Locate the cell with the specified text and output its [X, Y] center coordinate. 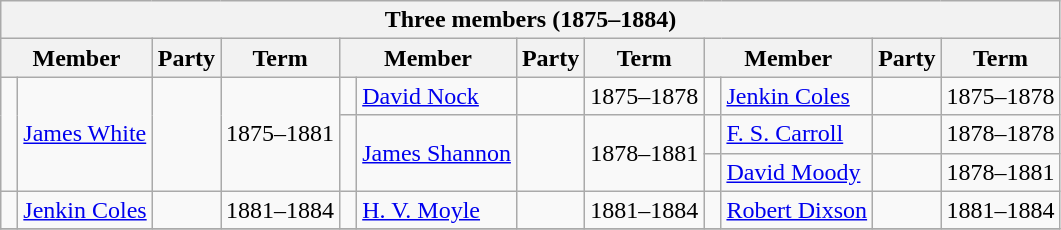
James Shannon [437, 153]
H. V. Moyle [437, 210]
1878–1878 [1000, 134]
Three members (1875–1884) [530, 20]
David Nock [437, 96]
David Moody [797, 172]
James White [85, 134]
Robert Dixson [797, 210]
1875–1881 [280, 134]
F. S. Carroll [797, 134]
